Extract the [x, y] coordinate from the center of the cell holding the provided text.  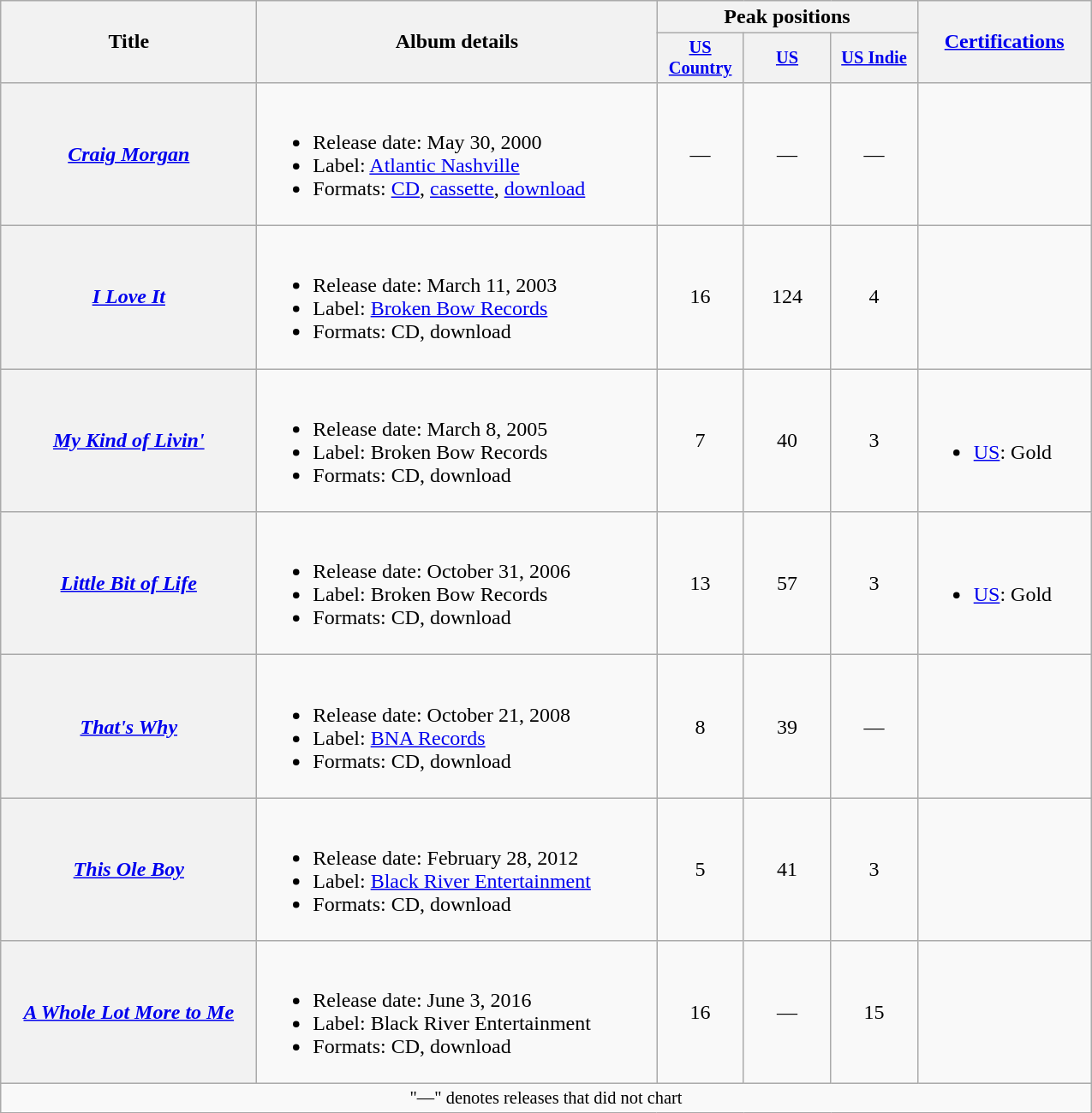
Release date: June 3, 2016Label: Black River EntertainmentFormats: CD, download [457, 1012]
15 [874, 1012]
I Love It [128, 298]
5 [701, 870]
Peak positions [787, 17]
Release date: October 21, 2008Label: BNA RecordsFormats: CD, download [457, 726]
Release date: May 30, 2000Label: Atlantic NashvilleFormats: CD, cassette, download [457, 154]
"—" denotes releases that did not chart [546, 1098]
41 [786, 870]
4 [874, 298]
Album details [457, 42]
Certifications [1004, 42]
US Country [701, 58]
US Indie [874, 58]
124 [786, 298]
8 [701, 726]
Release date: March 8, 2005Label: Broken Bow RecordsFormats: CD, download [457, 440]
US [786, 58]
Little Bit of Life [128, 584]
This Ole Boy [128, 870]
13 [701, 584]
40 [786, 440]
Release date: October 31, 2006Label: Broken Bow RecordsFormats: CD, download [457, 584]
Release date: February 28, 2012Label: Black River EntertainmentFormats: CD, download [457, 870]
39 [786, 726]
That's Why [128, 726]
Craig Morgan [128, 154]
57 [786, 584]
Release date: March 11, 2003Label: Broken Bow RecordsFormats: CD, download [457, 298]
My Kind of Livin' [128, 440]
7 [701, 440]
A Whole Lot More to Me [128, 1012]
Title [128, 42]
